Return the (X, Y) coordinate for the center point of the cell that contains the specified text.  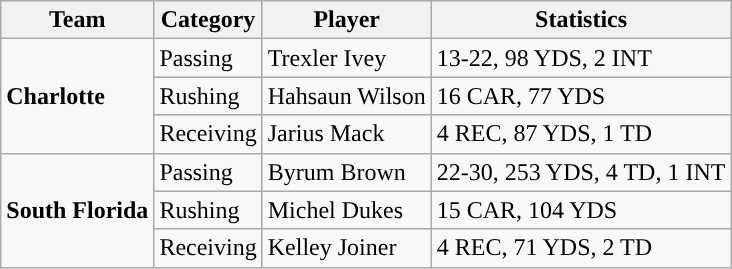
Kelley Joiner (346, 248)
Michel Dukes (346, 210)
13-22, 98 YDS, 2 INT (581, 58)
Statistics (581, 20)
Jarius Mack (346, 134)
Category (208, 20)
16 CAR, 77 YDS (581, 96)
Hahsaun Wilson (346, 96)
South Florida (78, 210)
Team (78, 20)
Trexler Ivey (346, 58)
15 CAR, 104 YDS (581, 210)
Byrum Brown (346, 172)
Player (346, 20)
4 REC, 87 YDS, 1 TD (581, 134)
22-30, 253 YDS, 4 TD, 1 INT (581, 172)
4 REC, 71 YDS, 2 TD (581, 248)
Charlotte (78, 96)
